Extract the [x, y] coordinate from the center of the cell holding the provided text.  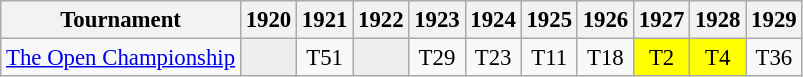
1923 [437, 20]
Tournament [121, 20]
T11 [549, 58]
T18 [605, 58]
1920 [268, 20]
1928 [718, 20]
1922 [381, 20]
T36 [774, 58]
T4 [718, 58]
1929 [774, 20]
1924 [493, 20]
1921 [325, 20]
1925 [549, 20]
T2 [661, 58]
T29 [437, 58]
T23 [493, 58]
1926 [605, 20]
The Open Championship [121, 58]
1927 [661, 20]
T51 [325, 58]
